From the cell containing the given text, extract its center point as (x, y) coordinate. 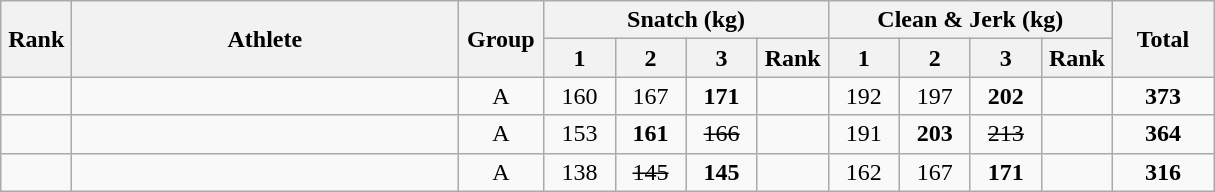
203 (934, 134)
316 (1162, 172)
153 (580, 134)
Total (1162, 39)
192 (864, 96)
191 (864, 134)
202 (1006, 96)
373 (1162, 96)
162 (864, 172)
197 (934, 96)
213 (1006, 134)
166 (722, 134)
Athlete (265, 39)
364 (1162, 134)
Clean & Jerk (kg) (970, 20)
138 (580, 172)
Snatch (kg) (686, 20)
161 (650, 134)
160 (580, 96)
Group (501, 39)
